Output the [X, Y] coordinate of the center of the cell containing the given text.  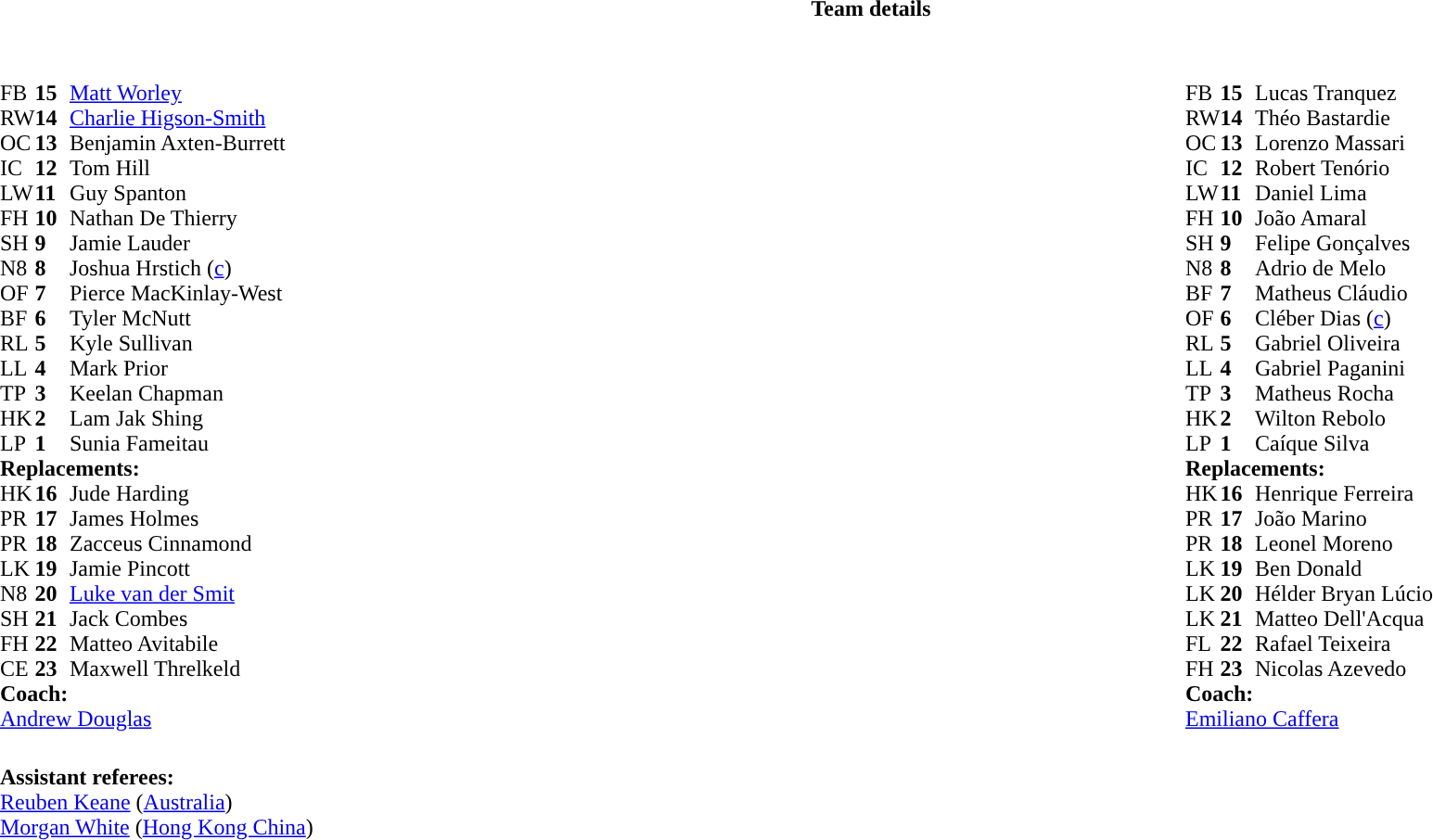
Guy Spanton [178, 193]
Lam Jak Shing [178, 419]
Tom Hill [178, 169]
Caíque Silva [1344, 443]
Keelan Chapman [178, 393]
Jude Harding [178, 493]
Jamie Pincott [178, 569]
Lorenzo Massari [1344, 143]
James Holmes [178, 519]
Charlie Higson-Smith [178, 119]
Hélder Bryan Lúcio [1344, 593]
Sunia Fameitau [178, 443]
Cléber Dias (c) [1344, 319]
João Amaral [1344, 219]
Mark Prior [178, 369]
Jamie Lauder [178, 243]
Lucas Tranquez [1344, 93]
Nicolas Azevedo [1344, 669]
João Marino [1344, 519]
Felipe Gonçalves [1344, 243]
Tyler McNutt [178, 319]
Adrio de Melo [1344, 269]
Nathan De Thierry [178, 219]
Pierce MacKinlay-West [178, 293]
Gabriel Oliveira [1344, 343]
Rafael Teixeira [1344, 643]
Théo Bastardie [1344, 119]
Gabriel Paganini [1344, 369]
Zacceus Cinnamond [178, 543]
Andrew Douglas [143, 719]
Matteo Avitabile [178, 643]
Ben Donald [1344, 569]
Maxwell Threlkeld [178, 669]
Kyle Sullivan [178, 343]
Matteo Dell'Acqua [1344, 619]
Daniel Lima [1344, 193]
Jack Combes [178, 619]
Leonel Moreno [1344, 543]
Benjamin Axten-Burrett [178, 143]
Luke van der Smit [178, 593]
Henrique Ferreira [1344, 493]
Joshua Hrstich (c) [178, 269]
Emiliano Caffera [1310, 719]
Matheus Cláudio [1344, 293]
Robert Tenório [1344, 169]
FL [1203, 643]
CE [18, 669]
Wilton Rebolo [1344, 419]
Matheus Rocha [1344, 393]
Matt Worley [178, 93]
